Extract the [X, Y] coordinate from the center of the cell holding the provided text.  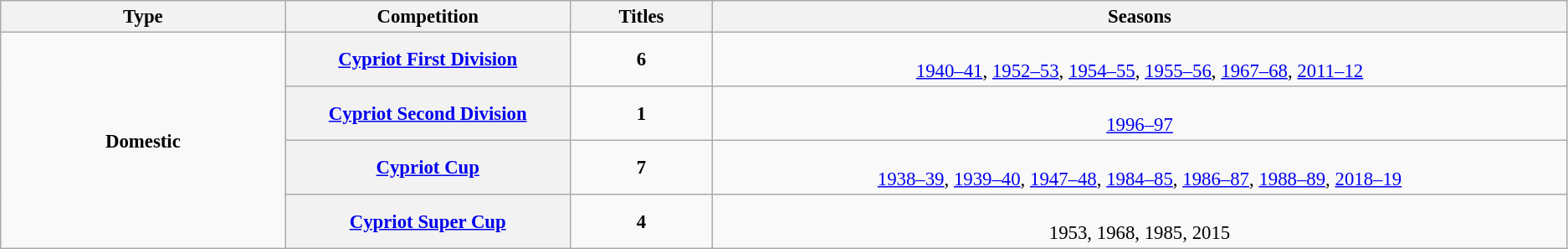
Type [143, 17]
Cypriot Super Cup [428, 221]
1 [641, 114]
7 [641, 168]
1938–39, 1939–40, 1947–48, 1984–85, 1986–87, 1988–89, 2018–19 [1140, 168]
Titles [641, 17]
1996–97 [1140, 114]
1940–41, 1952–53, 1954–55, 1955–56, 1967–68, 2011–12 [1140, 60]
Cypriot Second Division [428, 114]
4 [641, 221]
6 [641, 60]
Cypriot First Division [428, 60]
Competition [428, 17]
Seasons [1140, 17]
Domestic [143, 141]
1953, 1968, 1985, 2015 [1140, 221]
Cypriot Cup [428, 168]
